Scan for the cell matching the given text and deliver its (X, Y) coordinate at center. 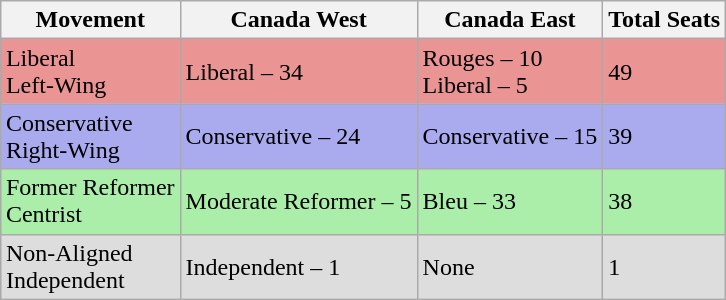
Former ReformerCentrist (90, 202)
Bleu – 33 (510, 202)
39 (664, 136)
Canada West (298, 20)
None (510, 266)
49 (664, 72)
Canada East (510, 20)
38 (664, 202)
Liberal – 34 (298, 72)
Movement (90, 20)
Non-AlignedIndependent (90, 266)
Conservative – 24 (298, 136)
Moderate Reformer – 5 (298, 202)
Total Seats (664, 20)
Conservative – 15 (510, 136)
1 (664, 266)
Rouges – 10 Liberal – 5 (510, 72)
ConservativeRight-Wing (90, 136)
Independent – 1 (298, 266)
LiberalLeft-Wing (90, 72)
